Return [X, Y] of the center of cell containing provided text 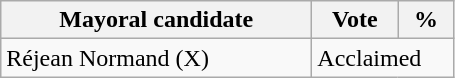
% [426, 20]
Réjean Normand (X) [156, 58]
Acclaimed [383, 58]
Vote [355, 20]
Mayoral candidate [156, 20]
